Extract the [x, y] coordinate from the center of the cell holding the provided text.  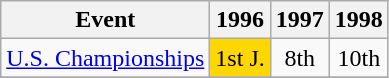
1st J. [240, 58]
U.S. Championships [106, 58]
Event [106, 20]
10th [358, 58]
1996 [240, 20]
1997 [300, 20]
8th [300, 58]
1998 [358, 20]
